From the cell containing the given text, extract its center point as [x, y] coordinate. 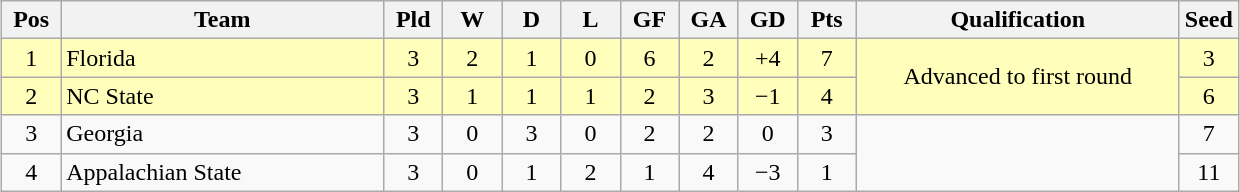
Pts [826, 20]
Qualification [1018, 20]
Appalachian State [222, 172]
11 [1208, 172]
GD [768, 20]
−3 [768, 172]
Team [222, 20]
W [472, 20]
Advanced to first round [1018, 77]
+4 [768, 58]
D [532, 20]
GF [650, 20]
Georgia [222, 134]
Pld [414, 20]
GA [708, 20]
−1 [768, 96]
L [590, 20]
Seed [1208, 20]
Florida [222, 58]
NC State [222, 96]
Pos [32, 20]
